For the text-containing cell, return its midpoint in (X, Y) coordinate format. 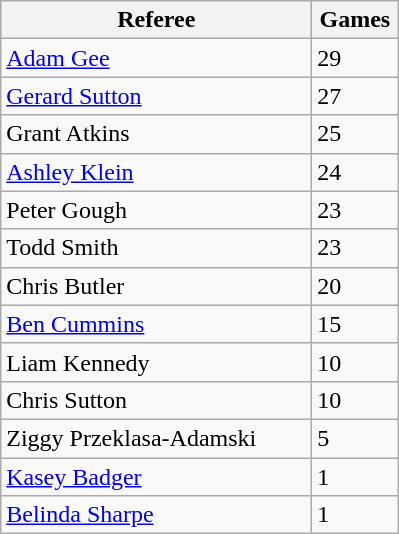
29 (355, 58)
Chris Sutton (156, 400)
Gerard Sutton (156, 96)
Ziggy Przeklasa-Adamski (156, 438)
Ashley Klein (156, 172)
5 (355, 438)
Belinda Sharpe (156, 515)
24 (355, 172)
Chris Butler (156, 286)
Todd Smith (156, 248)
Games (355, 20)
25 (355, 134)
15 (355, 324)
27 (355, 96)
Grant Atkins (156, 134)
Liam Kennedy (156, 362)
Kasey Badger (156, 477)
Referee (156, 20)
Adam Gee (156, 58)
Peter Gough (156, 210)
Ben Cummins (156, 324)
20 (355, 286)
